Scan for the cell matching the given text and deliver its (X, Y) coordinate at center. 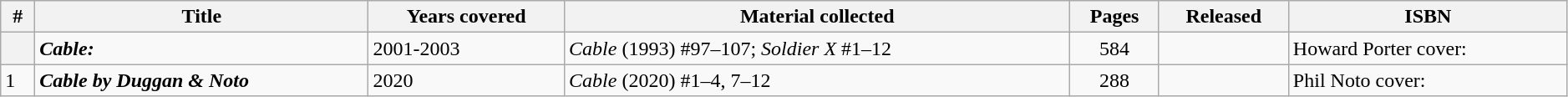
Cable (2020) #1–4, 7–12 (817, 80)
Cable: (202, 48)
1 (18, 80)
Cable by Duggan & Noto (202, 80)
Title (202, 17)
ISBN (1428, 17)
2001-2003 (466, 48)
288 (1114, 80)
# (18, 17)
Years covered (466, 17)
Phil Noto cover: (1428, 80)
Howard Porter cover: (1428, 48)
Material collected (817, 17)
2020 (466, 80)
Released (1223, 17)
584 (1114, 48)
Pages (1114, 17)
Cable (1993) #97–107; Soldier X #1–12 (817, 48)
